Find where the given text appears and provide that cell's center as (x, y) coordinate. 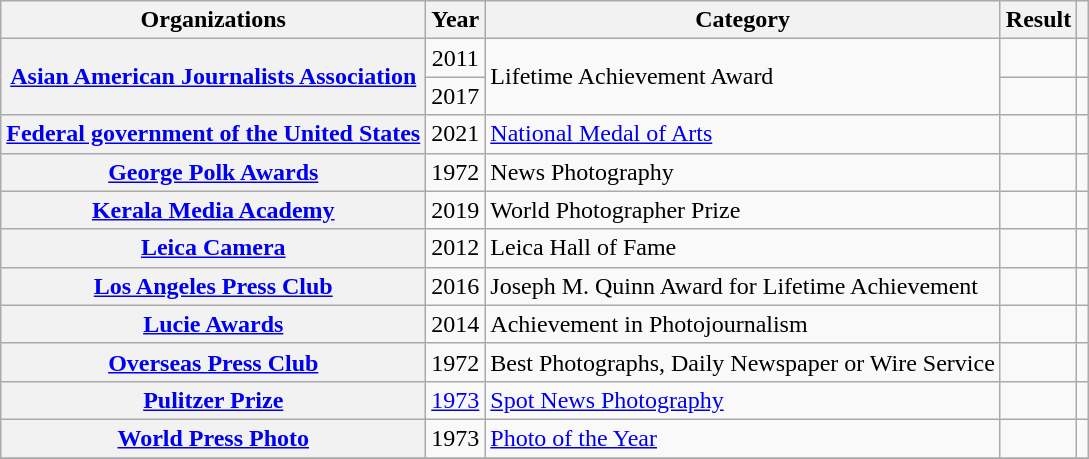
Overseas Press Club (214, 362)
2021 (456, 134)
World Photographer Prize (743, 210)
Spot News Photography (743, 400)
Best Photographs, Daily Newspaper or Wire Service (743, 362)
Lifetime Achievement Award (743, 77)
World Press Photo (214, 438)
Organizations (214, 20)
2017 (456, 96)
News Photography (743, 172)
Pulitzer Prize (214, 400)
2016 (456, 286)
Category (743, 20)
Leica Hall of Fame (743, 248)
Lucie Awards (214, 324)
2011 (456, 58)
Leica Camera (214, 248)
Kerala Media Academy (214, 210)
2019 (456, 210)
2012 (456, 248)
Year (456, 20)
George Polk Awards (214, 172)
Los Angeles Press Club (214, 286)
National Medal of Arts (743, 134)
Federal government of the United States (214, 134)
Result (1038, 20)
Asian American Journalists Association (214, 77)
Achievement in Photojournalism (743, 324)
Photo of the Year (743, 438)
2014 (456, 324)
Joseph M. Quinn Award for Lifetime Achievement (743, 286)
